Return the (x, y) coordinate for the center point of the cell that contains the specified text.  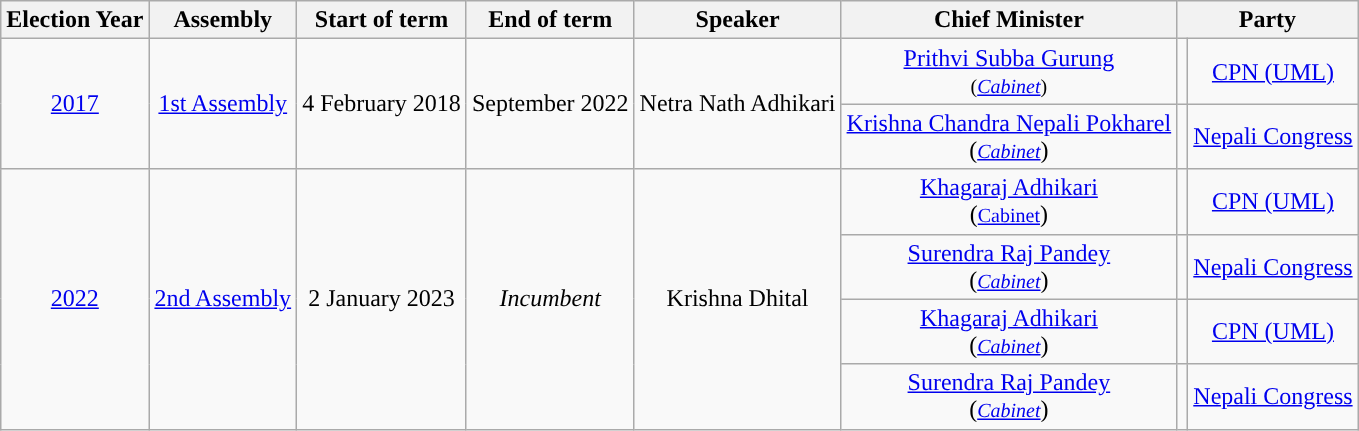
1st Assembly (223, 104)
Election Year (75, 20)
4 February 2018 (382, 104)
Surendra Raj Pandey (Cabinet) (1009, 396)
Start of term (382, 20)
2022 (75, 299)
Prithvi Subba Gurung(Cabinet) (1009, 72)
2 January 2023 (382, 299)
Party (1268, 20)
Netra Nath Adhikari (738, 104)
Krishna Dhital (738, 299)
2017 (75, 104)
Chief Minister (1009, 20)
September 2022 (550, 104)
Krishna Chandra Nepali Pokharel(Cabinet) (1009, 136)
Incumbent (550, 299)
Speaker (738, 20)
Assembly (223, 20)
End of term (550, 20)
2nd Assembly (223, 299)
Khagaraj Adhikari (Cabinet) (1009, 332)
Khagaraj Adhikari(Cabinet) (1009, 202)
Surendra Raj Pandey(Cabinet) (1009, 266)
